Identify which cell holds the provided text, then report its [X, Y] central coordinate. 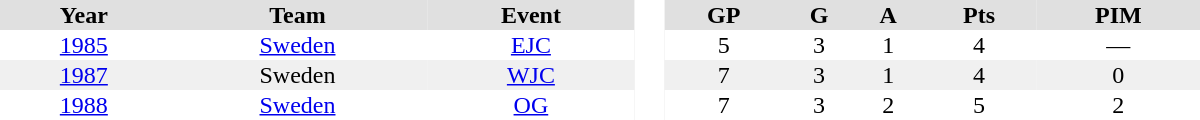
0 [1118, 75]
1985 [84, 45]
OG [530, 105]
Team [298, 15]
— [1118, 45]
A [888, 15]
G [818, 15]
1987 [84, 75]
EJC [530, 45]
Pts [980, 15]
GP [724, 15]
Year [84, 15]
WJC [530, 75]
1988 [84, 105]
PIM [1118, 15]
Event [530, 15]
